Scan for the cell matching the given text and deliver its [x, y] coordinate at center. 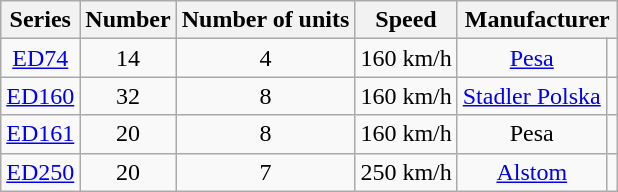
Alstom [532, 172]
ED74 [40, 58]
14 [128, 58]
Speed [406, 20]
Number [128, 20]
ED250 [40, 172]
4 [266, 58]
32 [128, 96]
Stadler Polska [532, 96]
250 km/h [406, 172]
Manufacturer [537, 20]
7 [266, 172]
ED160 [40, 96]
ED161 [40, 134]
Series [40, 20]
Number of units [266, 20]
